Provide the (X, Y) coordinate of the cell's center where the given text is located.  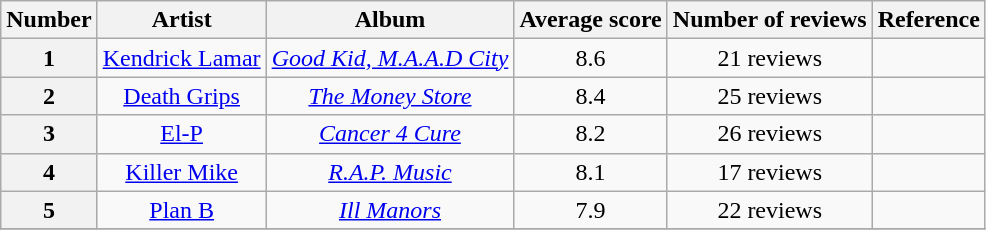
Reference (928, 20)
8.4 (590, 96)
26 reviews (770, 134)
21 reviews (770, 58)
Death Grips (182, 96)
1 (49, 58)
Ill Manors (390, 210)
17 reviews (770, 172)
Average score (590, 20)
Plan B (182, 210)
Number (49, 20)
El-P (182, 134)
The Money Store (390, 96)
22 reviews (770, 210)
Good Kid, M.A.A.D City (390, 58)
7.9 (590, 210)
8.2 (590, 134)
4 (49, 172)
25 reviews (770, 96)
Cancer 4 Cure (390, 134)
Killer Mike (182, 172)
Number of reviews (770, 20)
8.1 (590, 172)
8.6 (590, 58)
Artist (182, 20)
2 (49, 96)
5 (49, 210)
Kendrick Lamar (182, 58)
3 (49, 134)
R.A.P. Music (390, 172)
Album (390, 20)
